Detect which cell encompasses the target text, then output its (X, Y) center coordinate. 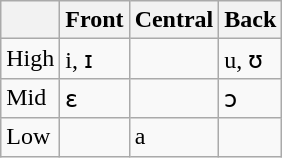
Front (94, 20)
Low (30, 137)
u, ʊ (250, 59)
i, ɪ (94, 59)
Central (174, 20)
ɛ (94, 98)
Mid (30, 98)
High (30, 59)
ɔ (250, 98)
a (174, 137)
Back (250, 20)
